Output the (x, y) coordinate of the center of the cell containing the given text.  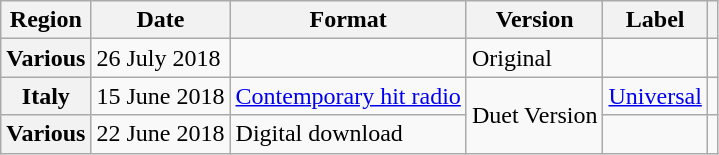
15 June 2018 (160, 96)
26 July 2018 (160, 58)
Contemporary hit radio (348, 96)
Universal (655, 96)
Duet Version (534, 115)
Label (655, 20)
22 June 2018 (160, 134)
Original (534, 58)
Digital download (348, 134)
Format (348, 20)
Italy (46, 96)
Date (160, 20)
Version (534, 20)
Region (46, 20)
